Extract the (X, Y) coordinate from the center of the cell holding the provided text.  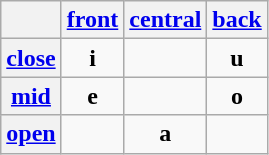
central (166, 20)
front (92, 20)
i (92, 58)
u (237, 58)
open (31, 134)
close (31, 58)
a (166, 134)
back (237, 20)
o (237, 96)
mid (31, 96)
e (92, 96)
